Determine the (x, y) coordinate at the center of the cell enclosing the given text.  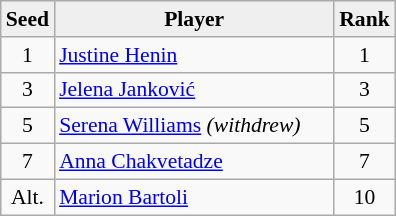
Player (194, 19)
Rank (364, 19)
Seed (28, 19)
Jelena Janković (194, 90)
Serena Williams (withdrew) (194, 126)
Alt. (28, 197)
Marion Bartoli (194, 197)
Anna Chakvetadze (194, 162)
Justine Henin (194, 55)
10 (364, 197)
